Search for the cell housing the specified text and yield its [x, y] center coordinate. 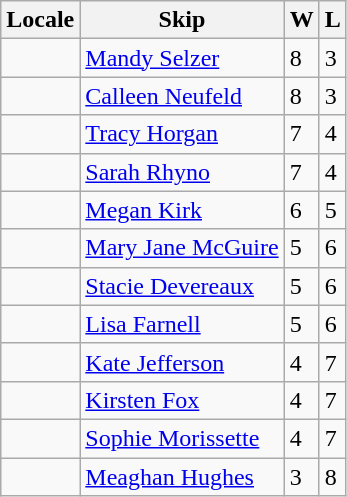
L [332, 20]
Sarah Rhyno [182, 172]
Locale [40, 20]
Megan Kirk [182, 210]
Kate Jefferson [182, 362]
Sophie Morissette [182, 438]
Mary Jane McGuire [182, 248]
Meaghan Hughes [182, 477]
Calleen Neufeld [182, 96]
Skip [182, 20]
W [302, 20]
Lisa Farnell [182, 324]
Stacie Devereaux [182, 286]
Mandy Selzer [182, 58]
Tracy Horgan [182, 134]
Kirsten Fox [182, 400]
